Detect which cell encompasses the target text, then output its (x, y) center coordinate. 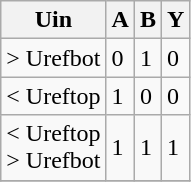
< Ureftop (54, 96)
< Ureftop > Urefbot (54, 148)
A (120, 20)
Y (175, 20)
B (148, 20)
Uin (54, 20)
> Urefbot (54, 58)
